Return (x, y) of the center of cell containing provided text 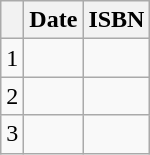
2 (12, 96)
Date (54, 20)
ISBN (116, 20)
3 (12, 134)
1 (12, 58)
